Determine the [X, Y] coordinate at the center of the cell enclosing the given text.  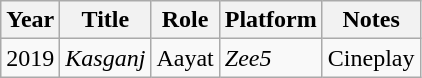
Zee5 [270, 58]
Role [185, 20]
Platform [270, 20]
Title [106, 20]
Aayat [185, 58]
Kasganj [106, 58]
Notes [371, 20]
2019 [30, 58]
Year [30, 20]
Cineplay [371, 58]
